Find where the given text appears and provide that cell's center as (x, y) coordinate. 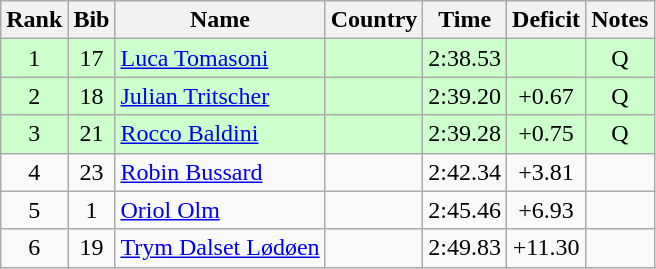
Deficit (546, 20)
Rocco Baldini (220, 134)
+3.81 (546, 172)
2:38.53 (465, 58)
Time (465, 20)
+6.93 (546, 210)
2:49.83 (465, 248)
17 (92, 58)
Bib (92, 20)
19 (92, 248)
2:42.34 (465, 172)
Rank (34, 20)
Trym Dalset Lødøen (220, 248)
3 (34, 134)
4 (34, 172)
Name (220, 20)
2 (34, 96)
Luca Tomasoni (220, 58)
+11.30 (546, 248)
2:39.28 (465, 134)
2:39.20 (465, 96)
Julian Tritscher (220, 96)
Robin Bussard (220, 172)
5 (34, 210)
2:45.46 (465, 210)
+0.67 (546, 96)
23 (92, 172)
Notes (620, 20)
21 (92, 134)
Oriol Olm (220, 210)
+0.75 (546, 134)
6 (34, 248)
Country (374, 20)
18 (92, 96)
